Capture the cell that displays the provided text and extract its (x, y) central coordinate. 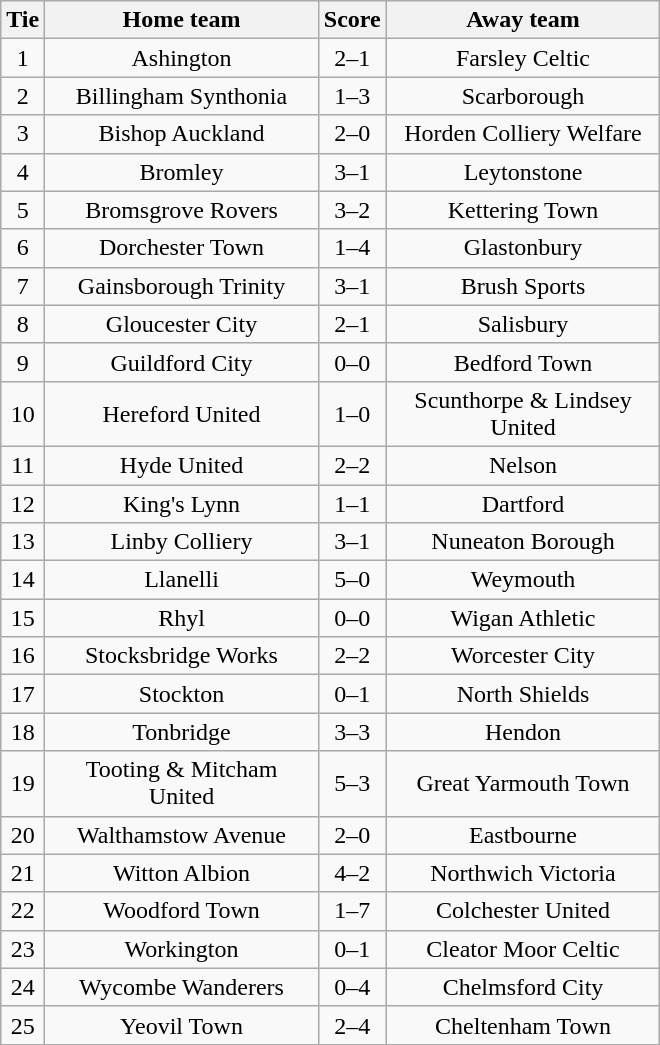
Horden Colliery Welfare (523, 134)
Chelmsford City (523, 987)
Tonbridge (182, 732)
Kettering Town (523, 210)
Yeovil Town (182, 1025)
Worcester City (523, 656)
Farsley Celtic (523, 58)
Tooting & Mitcham United (182, 784)
Linby Colliery (182, 542)
Great Yarmouth Town (523, 784)
Northwich Victoria (523, 873)
Colchester United (523, 911)
Stockton (182, 694)
22 (23, 911)
1–7 (352, 911)
Wycombe Wanderers (182, 987)
Home team (182, 20)
5–3 (352, 784)
Walthamstow Avenue (182, 835)
Eastbourne (523, 835)
Ashington (182, 58)
12 (23, 503)
Dartford (523, 503)
Cleator Moor Celtic (523, 949)
Hereford United (182, 414)
18 (23, 732)
6 (23, 248)
21 (23, 873)
Gainsborough Trinity (182, 286)
24 (23, 987)
Cheltenham Town (523, 1025)
1–0 (352, 414)
19 (23, 784)
Stocksbridge Works (182, 656)
1–3 (352, 96)
Scarborough (523, 96)
14 (23, 580)
5 (23, 210)
Nelson (523, 465)
2 (23, 96)
Weymouth (523, 580)
Score (352, 20)
Glastonbury (523, 248)
Brush Sports (523, 286)
Away team (523, 20)
Llanelli (182, 580)
Wigan Athletic (523, 618)
1–4 (352, 248)
Bromsgrove Rovers (182, 210)
Bishop Auckland (182, 134)
Guildford City (182, 362)
Salisbury (523, 324)
9 (23, 362)
Hendon (523, 732)
Dorchester Town (182, 248)
Woodford Town (182, 911)
Witton Albion (182, 873)
13 (23, 542)
1–1 (352, 503)
23 (23, 949)
2–4 (352, 1025)
5–0 (352, 580)
11 (23, 465)
4 (23, 172)
Rhyl (182, 618)
25 (23, 1025)
4–2 (352, 873)
1 (23, 58)
3–3 (352, 732)
15 (23, 618)
16 (23, 656)
Scunthorpe & Lindsey United (523, 414)
8 (23, 324)
20 (23, 835)
Tie (23, 20)
Hyde United (182, 465)
Nuneaton Borough (523, 542)
Leytonstone (523, 172)
Bromley (182, 172)
Workington (182, 949)
0–4 (352, 987)
Billingham Synthonia (182, 96)
North Shields (523, 694)
Gloucester City (182, 324)
Bedford Town (523, 362)
7 (23, 286)
King's Lynn (182, 503)
17 (23, 694)
3 (23, 134)
10 (23, 414)
3–2 (352, 210)
